Scan for the cell matching the given text and deliver its [X, Y] coordinate at center. 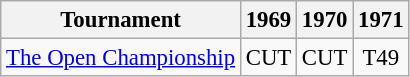
The Open Championship [121, 58]
1971 [381, 20]
T49 [381, 58]
1970 [325, 20]
Tournament [121, 20]
1969 [268, 20]
